Scan for the cell matching the given text and deliver its [x, y] coordinate at center. 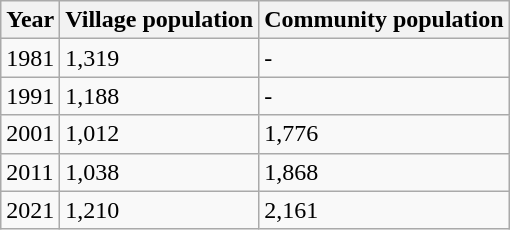
2,161 [384, 210]
1,868 [384, 172]
1981 [30, 58]
1,210 [160, 210]
Community population [384, 20]
2011 [30, 172]
1,038 [160, 172]
2021 [30, 210]
1,012 [160, 134]
Village population [160, 20]
1,776 [384, 134]
1991 [30, 96]
1,319 [160, 58]
1,188 [160, 96]
2001 [30, 134]
Year [30, 20]
